Return the (x, y) coordinate for the center point of the cell that contains the specified text.  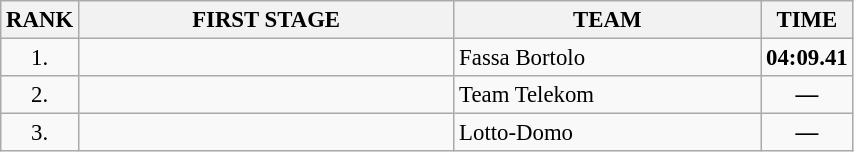
TIME (807, 20)
2. (40, 95)
Lotto-Domo (608, 133)
3. (40, 133)
Team Telekom (608, 95)
TEAM (608, 20)
Fassa Bortolo (608, 58)
04:09.41 (807, 58)
RANK (40, 20)
1. (40, 58)
FIRST STAGE (266, 20)
